Locate the cell with the specified text and output its (x, y) center coordinate. 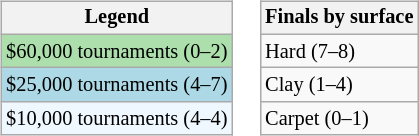
Finals by surface (339, 18)
Carpet (0–1) (339, 119)
Legend (116, 18)
Clay (1–4) (339, 85)
$60,000 tournaments (0–2) (116, 51)
Hard (7–8) (339, 51)
$25,000 tournaments (4–7) (116, 85)
$10,000 tournaments (4–4) (116, 119)
